Search for the cell housing the specified text and yield its [X, Y] center coordinate. 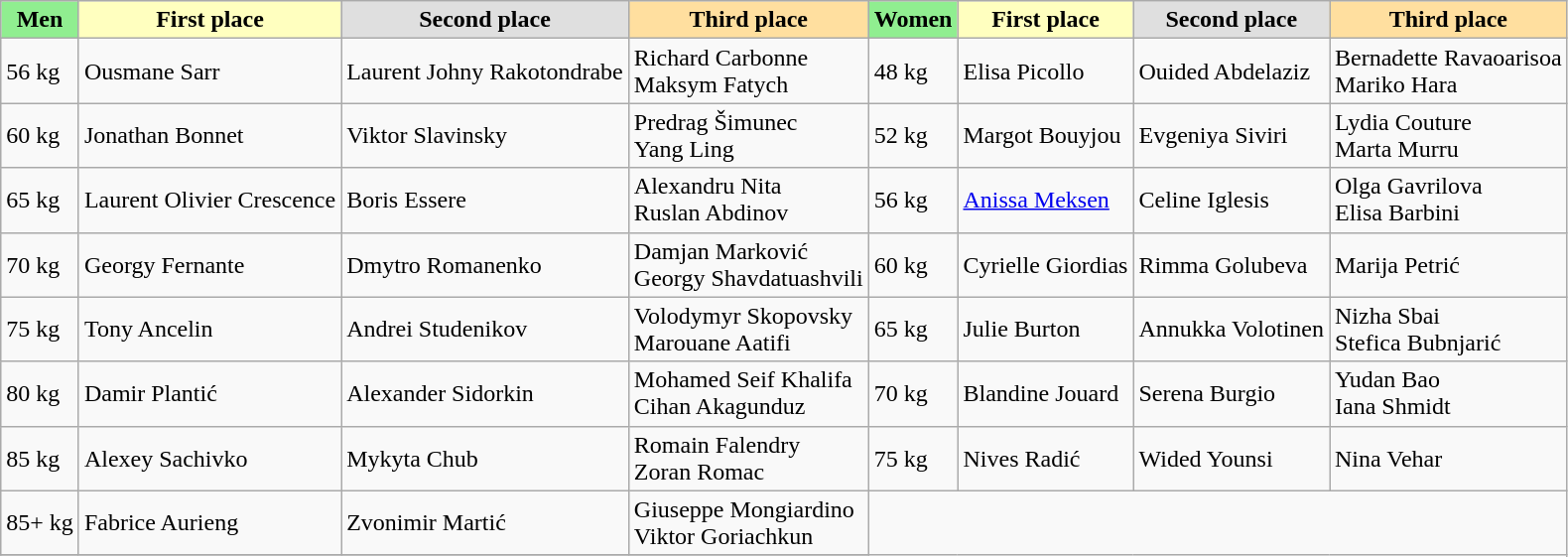
Lydia Couture Marta Murru [1449, 135]
Alexandru Nita Ruslan Abdinov [748, 201]
Mohamed Seif Khalifa Cihan Akagunduz [748, 393]
Anissa Meksen [1046, 201]
Romain Falendry Zoran Romac [748, 459]
Nina Vehar [1449, 459]
Viktor Slavinsky [485, 135]
Laurent Olivier Crescence [209, 201]
Blandine Jouard [1046, 393]
Men [40, 20]
Margot Bouyjou [1046, 135]
Women [913, 20]
Damjan Marković Georgy Shavdatuashvili [748, 264]
Dmytro Romanenko [485, 264]
Yudan Bao Iana Shmidt [1449, 393]
Predrag Šimunec Yang Ling [748, 135]
Wided Younsi [1232, 459]
Nizha Sbai Stefica Bubnjarić [1449, 330]
Nives Radić [1046, 459]
Zvonimir Martić [485, 522]
Tony Ancelin [209, 330]
80 kg [40, 393]
Bernadette Ravaoarisoa Mariko Hara [1449, 71]
52 kg [913, 135]
85+ kg [40, 522]
Celine Iglesis [1232, 201]
Marija Petrić [1449, 264]
Cyrielle Giordias [1046, 264]
Boris Essere [485, 201]
Volodymyr Skopovsky Marouane Aatifi [748, 330]
Andrei Studenikov [485, 330]
Ouided Abdelaziz [1232, 71]
Georgy Fernante [209, 264]
Alexey Sachivko [209, 459]
Giuseppe Mongiardino Viktor Goriachkun [748, 522]
Ousmane Sarr [209, 71]
Jonathan Bonnet [209, 135]
Richard Carbonne Maksym Fatych [748, 71]
Rimma Golubeva [1232, 264]
Olga Gavrilova Elisa Barbini [1449, 201]
Elisa Picollo [1046, 71]
Evgeniya Siviri [1232, 135]
Alexander Sidorkin [485, 393]
Serena Burgio [1232, 393]
Julie Burton [1046, 330]
Mykyta Chub [485, 459]
Annukka Volotinen [1232, 330]
85 kg [40, 459]
Fabrice Aurieng [209, 522]
48 kg [913, 71]
Damir Plantić [209, 393]
Laurent Johny Rakotondrabe [485, 71]
